Extract the [X, Y] coordinate from the center of the cell holding the provided text.  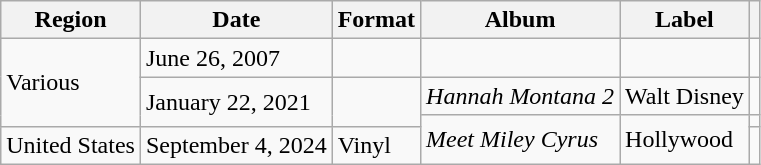
Hannah Montana 2 [520, 96]
Meet Miley Cyrus [520, 140]
Date [236, 20]
Format [376, 20]
Walt Disney [685, 96]
United States [71, 145]
Hollywood [685, 140]
Region [71, 20]
June 26, 2007 [236, 58]
Label [685, 20]
Album [520, 20]
Various [71, 82]
January 22, 2021 [236, 102]
Vinyl [376, 145]
September 4, 2024 [236, 145]
